Detect which cell encompasses the target text, then output its (X, Y) center coordinate. 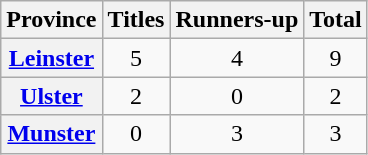
Leinster (52, 58)
Total (336, 20)
Runners-up (237, 20)
9 (336, 58)
Ulster (52, 96)
Province (52, 20)
Munster (52, 134)
5 (136, 58)
4 (237, 58)
Titles (136, 20)
